Return (X, Y) of the center of cell containing provided text 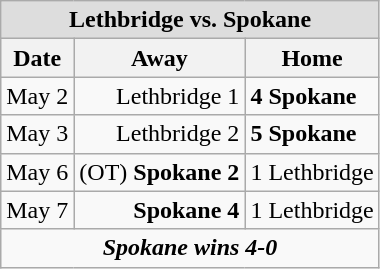
Lethbridge 2 (160, 134)
May 6 (38, 172)
Spokane wins 4-0 (190, 248)
May 7 (38, 210)
May 3 (38, 134)
4 Spokane (312, 96)
Date (38, 58)
(OT) Spokane 2 (160, 172)
May 2 (38, 96)
Away (160, 58)
Lethbridge 1 (160, 96)
Spokane 4 (160, 210)
Home (312, 58)
Lethbridge vs. Spokane (190, 20)
5 Spokane (312, 134)
